Capture the cell that displays the provided text and extract its [x, y] central coordinate. 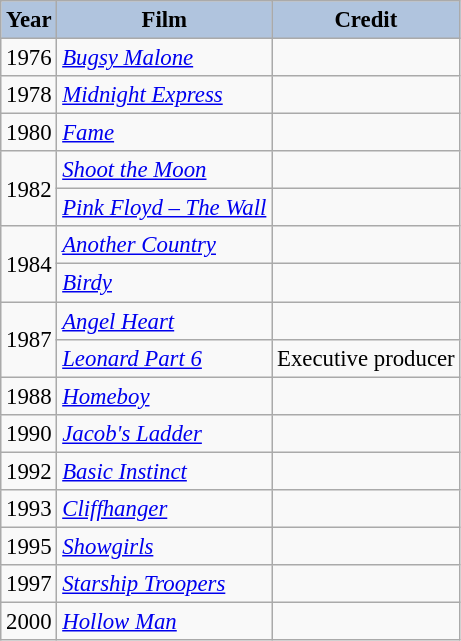
1976 [29, 58]
Shoot the Moon [164, 170]
1990 [29, 433]
2000 [29, 621]
Fame [164, 133]
1993 [29, 509]
1984 [29, 264]
Birdy [164, 283]
Pink Floyd – The Wall [164, 208]
1995 [29, 546]
1980 [29, 133]
Executive producer [366, 358]
1988 [29, 396]
Showgirls [164, 546]
1997 [29, 584]
Credit [366, 20]
Another Country [164, 245]
1978 [29, 95]
Year [29, 20]
Jacob's Ladder [164, 433]
1982 [29, 188]
Film [164, 20]
Angel Heart [164, 321]
Homeboy [164, 396]
Bugsy Malone [164, 58]
Cliffhanger [164, 509]
Midnight Express [164, 95]
Starship Troopers [164, 584]
1992 [29, 471]
Hollow Man [164, 621]
1987 [29, 340]
Basic Instinct [164, 471]
Leonard Part 6 [164, 358]
